Search for the cell housing the specified text and yield its (x, y) center coordinate. 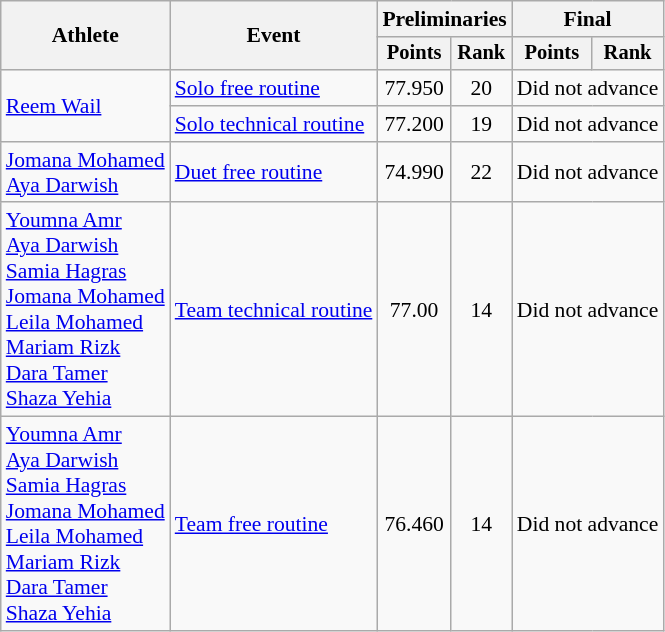
77.200 (414, 124)
22 (482, 172)
Reem Wail (86, 106)
74.990 (414, 172)
Solo technical routine (274, 124)
Final (588, 19)
Team free routine (274, 524)
Solo free routine (274, 88)
Team technical routine (274, 310)
77.950 (414, 88)
76.460 (414, 524)
Event (274, 36)
Preliminaries (444, 19)
Jomana MohamedAya Darwish (86, 172)
Athlete (86, 36)
77.00 (414, 310)
19 (482, 124)
Duet free routine (274, 172)
20 (482, 88)
